Extract the [X, Y] coordinate from the center of the cell holding the provided text.  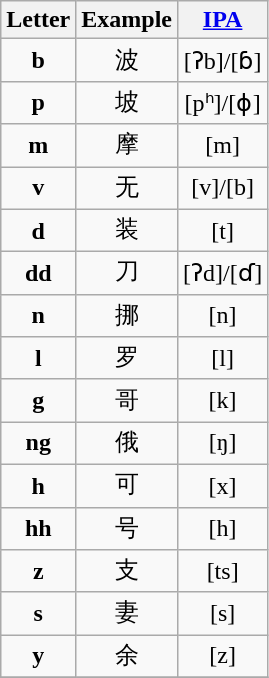
IPA [223, 20]
h [38, 486]
哥 [127, 400]
罗 [127, 358]
[m] [223, 146]
y [38, 656]
[t] [223, 230]
[x] [223, 486]
[ʔb]/[ɓ] [223, 60]
挪 [127, 316]
z [38, 572]
摩 [127, 146]
余 [127, 656]
俄 [127, 444]
[ŋ] [223, 444]
支 [127, 572]
无 [127, 188]
g [38, 400]
可 [127, 486]
[n] [223, 316]
ng [38, 444]
dd [38, 274]
波 [127, 60]
s [38, 614]
妻 [127, 614]
[ts] [223, 572]
[l] [223, 358]
m [38, 146]
b [38, 60]
[v]/[b] [223, 188]
[ʔd]/[ɗ] [223, 274]
[pʰ]/[ɸ] [223, 102]
[k] [223, 400]
l [38, 358]
Letter [38, 20]
n [38, 316]
号 [127, 528]
坡 [127, 102]
d [38, 230]
[z] [223, 656]
hh [38, 528]
Example [127, 20]
p [38, 102]
刀 [127, 274]
装 [127, 230]
[h] [223, 528]
[s] [223, 614]
v [38, 188]
